Find where the given text appears and provide that cell's center as [X, Y] coordinate. 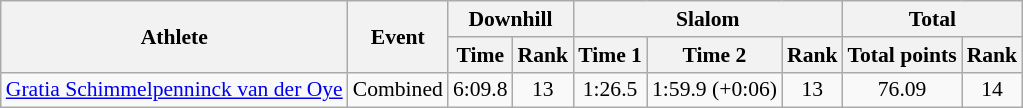
Time 1 [610, 55]
Event [398, 36]
Downhill [510, 19]
Athlete [174, 36]
Combined [398, 90]
76.09 [902, 90]
Time [480, 55]
Total points [902, 55]
Slalom [708, 19]
Total [933, 19]
1:59.9 (+0:06) [714, 90]
14 [992, 90]
Time 2 [714, 55]
1:26.5 [610, 90]
Gratia Schimmelpenninck van der Oye [174, 90]
6:09.8 [480, 90]
